Output the [x, y] coordinate of the center of the cell containing the given text.  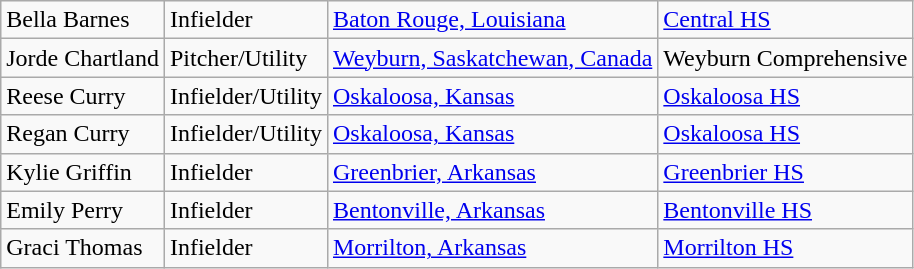
Pitcher/Utility [246, 58]
Greenbrier, Arkansas [492, 172]
Reese Curry [83, 96]
Weyburn, Saskatchewan, Canada [492, 58]
Bella Barnes [83, 20]
Graci Thomas [83, 248]
Regan Curry [83, 134]
Weyburn Comprehensive [786, 58]
Kylie Griffin [83, 172]
Emily Perry [83, 210]
Greenbrier HS [786, 172]
Morrilton, Arkansas [492, 248]
Central HS [786, 20]
Baton Rouge, Louisiana [492, 20]
Morrilton HS [786, 248]
Bentonville HS [786, 210]
Jorde Chartland [83, 58]
Bentonville, Arkansas [492, 210]
